Pinpoint the cell where the given text exists, returning its [x, y] midpoint coordinate. 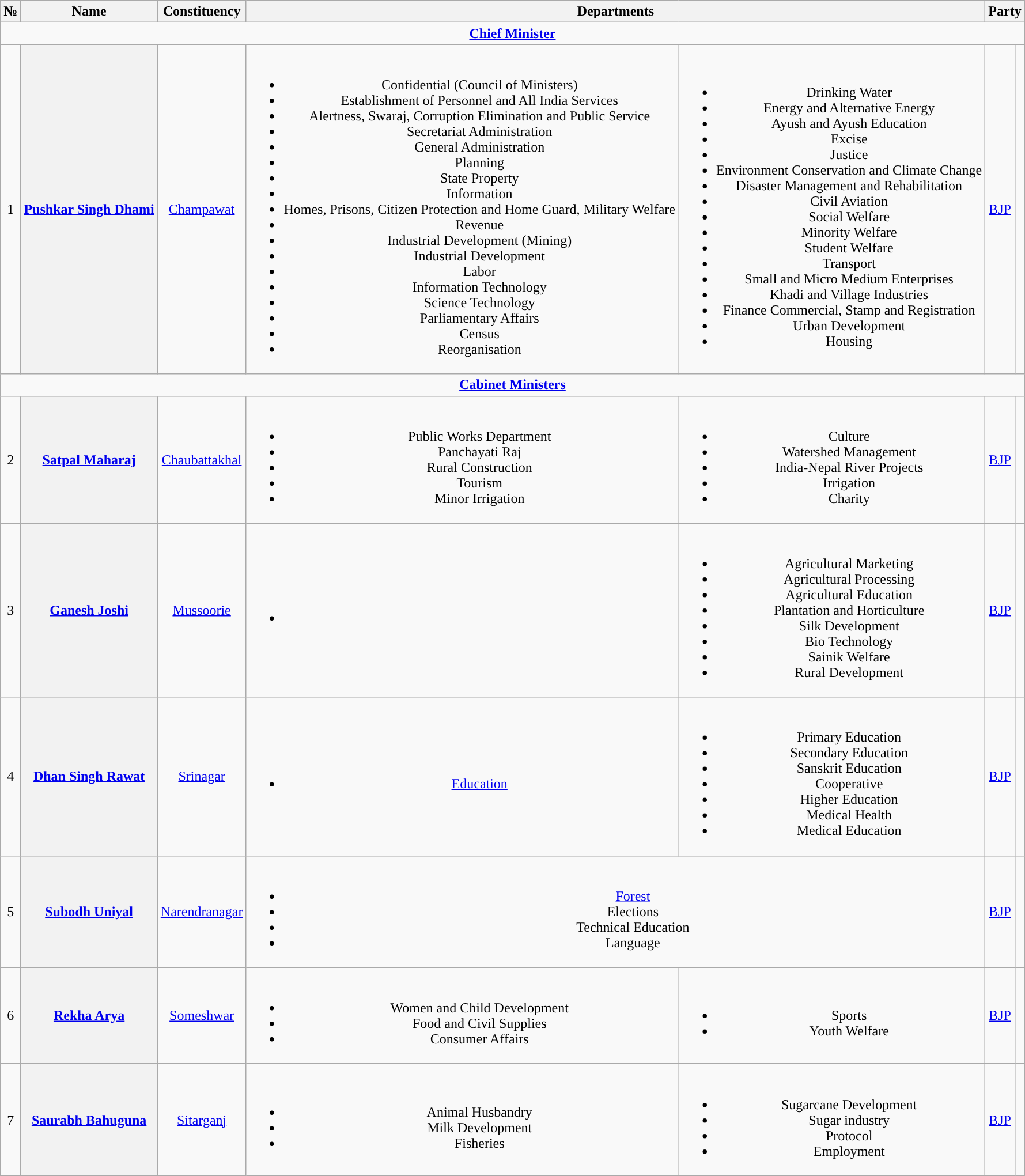
Cabinet Ministers [513, 385]
SportsYouth Welfare [832, 1015]
Party [1005, 12]
Public Works DepartmentPanchayati RajRural ConstructionTourismMinor Irrigation [462, 460]
№ [10, 12]
3 [10, 610]
Srinagar [202, 777]
7 [10, 1120]
Rekha Arya [89, 1015]
Champawat [202, 209]
Satpal Maharaj [89, 460]
Someshwar [202, 1015]
5 [10, 912]
Dhan Singh Rawat [89, 777]
Sitarganj [202, 1120]
Mussoorie [202, 610]
6 [10, 1015]
Narendranagar [202, 912]
Education [462, 777]
Chaubattakhal [202, 460]
ForestElectionsTechnical EducationLanguage [615, 912]
2 [10, 460]
Ganesh Joshi [89, 610]
Sugarcane DevelopmentSugar industryProtocolEmployment [832, 1120]
Saurabh Bahuguna [89, 1120]
Departments [615, 12]
4 [10, 777]
Women and Child DevelopmentFood and Civil Supplies Consumer Affairs [462, 1015]
Pushkar Singh Dhami [89, 209]
Primary EducationSecondary EducationSanskrit EducationCooperativeHigher EducationMedical Health Medical Education [832, 777]
Animal HusbandryMilk DevelopmentFisheries [462, 1120]
1 [10, 209]
Name [89, 12]
Subodh Uniyal [89, 912]
CultureWatershed ManagementIndia-Nepal River ProjectsIrrigationCharity [832, 460]
Chief Minister [513, 33]
Constituency [202, 12]
